From the cell containing the given text, extract its center point as (x, y) coordinate. 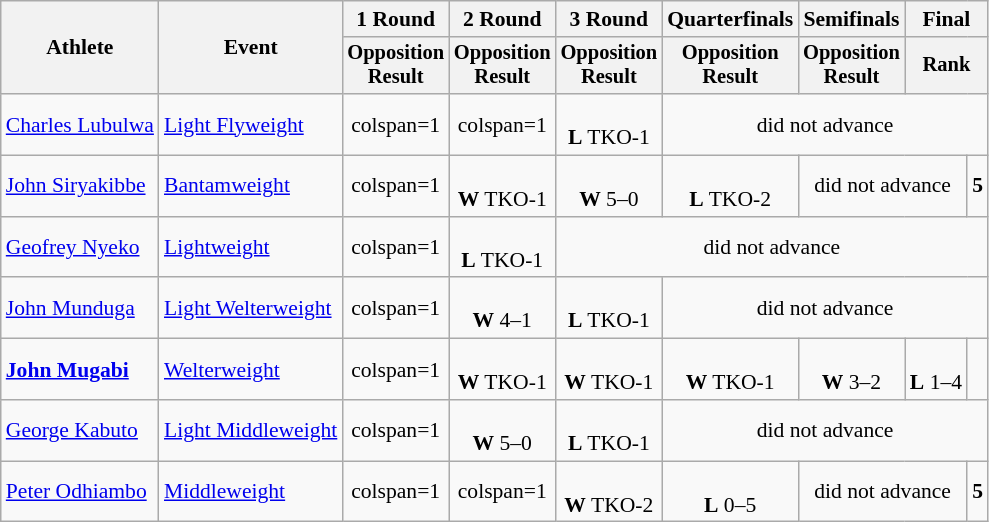
W 3–2 (852, 370)
1 Round (396, 19)
Quarterfinals (730, 19)
2 Round (502, 19)
Semifinals (852, 19)
Light Middleweight (250, 430)
John Siryakibbe (80, 186)
Charles Lubulwa (80, 124)
3 Round (610, 19)
Athlete (80, 48)
Bantamweight (250, 186)
Event (250, 48)
John Mugabi (80, 370)
L 0–5 (730, 492)
Light Welterweight (250, 308)
Geofrey Nyeko (80, 248)
W 4–1 (502, 308)
Welterweight (250, 370)
Middleweight (250, 492)
L 1–4 (936, 370)
Light Flyweight (250, 124)
Peter Odhiambo (80, 492)
Rank (946, 66)
Final (946, 19)
Lightweight (250, 248)
John Munduga (80, 308)
George Kabuto (80, 430)
L TKO-2 (730, 186)
W TKO-2 (610, 492)
